Return (X, Y) of the center of cell containing provided text 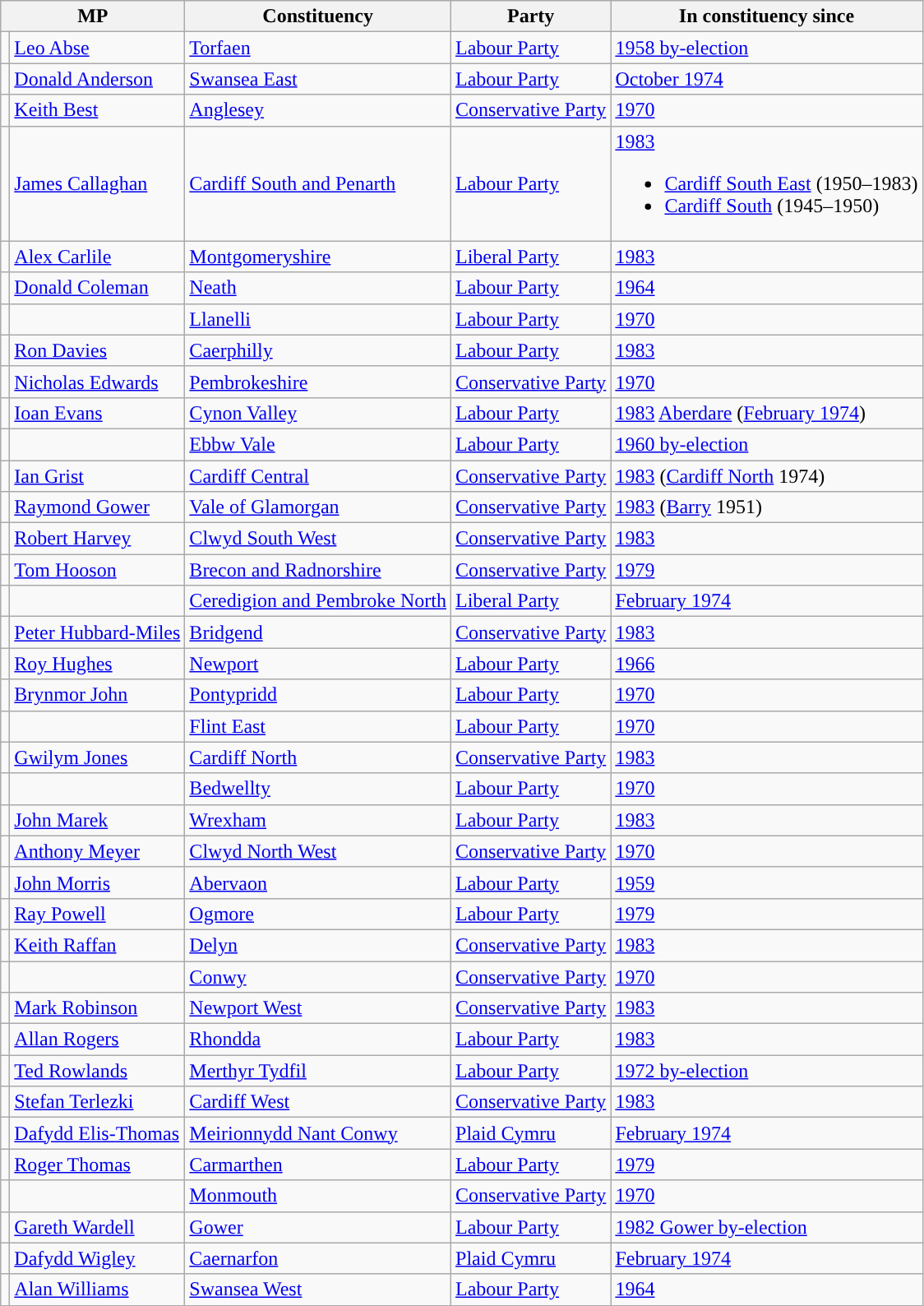
Bridgend (318, 632)
1983Cardiff South East (1950–1983)Cardiff South (1945–1950) (766, 183)
Donald Anderson (97, 79)
Cardiff South and Penarth (318, 183)
Mark Robinson (97, 1008)
Merthyr Tydfil (318, 1071)
Ian Grist (97, 476)
Meirionnydd Nant Conwy (318, 1133)
Keith Best (97, 110)
1983 Aberdare (February 1974) (766, 413)
Ceredigion and Pembroke North (318, 601)
John Morris (97, 882)
Cardiff North (318, 757)
Clwyd North West (318, 851)
Tom Hooson (97, 570)
October 1974 (766, 79)
Neath (318, 288)
Roger Thomas (97, 1165)
Brynmor John (97, 695)
Gareth Wardell (97, 1227)
Abervaon (318, 882)
Swansea East (318, 79)
Roy Hughes (97, 664)
Montgomeryshire (318, 257)
Caernarfon (318, 1258)
Brecon and Radnorshire (318, 570)
Torfaen (318, 48)
Flint East (318, 726)
1982 Gower by-election (766, 1227)
Anglesey (318, 110)
Vale of Glamorgan (318, 507)
Clwyd South West (318, 539)
Keith Raffan (97, 945)
Nicholas Edwards (97, 382)
1983 (Cardiff North 1974) (766, 476)
Carmarthen (318, 1165)
Alex Carlile (97, 257)
1959 (766, 882)
Gower (318, 1227)
Leo Abse (97, 48)
Wrexham (318, 820)
Dafydd Elis-Thomas (97, 1133)
Raymond Gower (97, 507)
Ogmore (318, 914)
James Callaghan (97, 183)
Allan Rogers (97, 1040)
Peter Hubbard-Miles (97, 632)
1958 by-election (766, 48)
Alan Williams (97, 1290)
Dafydd Wigley (97, 1258)
1972 by-election (766, 1071)
Cardiff West (318, 1102)
Monmouth (318, 1196)
Ron Davies (97, 350)
Llanelli (318, 319)
Rhondda (318, 1040)
Delyn (318, 945)
Caerphilly (318, 350)
Stefan Terlezki (97, 1102)
Pontypridd (318, 695)
1983 (Barry 1951) (766, 507)
1960 by-election (766, 444)
Anthony Meyer (97, 851)
Ray Powell (97, 914)
1966 (766, 664)
MP (93, 16)
Conwy (318, 976)
Cynon Valley (318, 413)
Newport West (318, 1008)
Newport (318, 664)
Ted Rowlands (97, 1071)
Pembrokeshire (318, 382)
In constituency since (766, 16)
Cardiff Central (318, 476)
Donald Coleman (97, 288)
John Marek (97, 820)
Robert Harvey (97, 539)
Gwilym Jones (97, 757)
Party (531, 16)
Constituency (318, 16)
Ioan Evans (97, 413)
Swansea West (318, 1290)
Bedwellty (318, 789)
Ebbw Vale (318, 444)
